Identify which cell holds the provided text, then report its (X, Y) central coordinate. 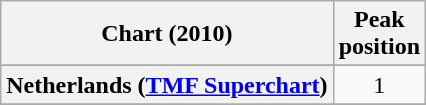
Chart (2010) (167, 34)
Netherlands (TMF Superchart) (167, 85)
1 (379, 85)
Peakposition (379, 34)
